Find where the given text appears and provide that cell's center as (x, y) coordinate. 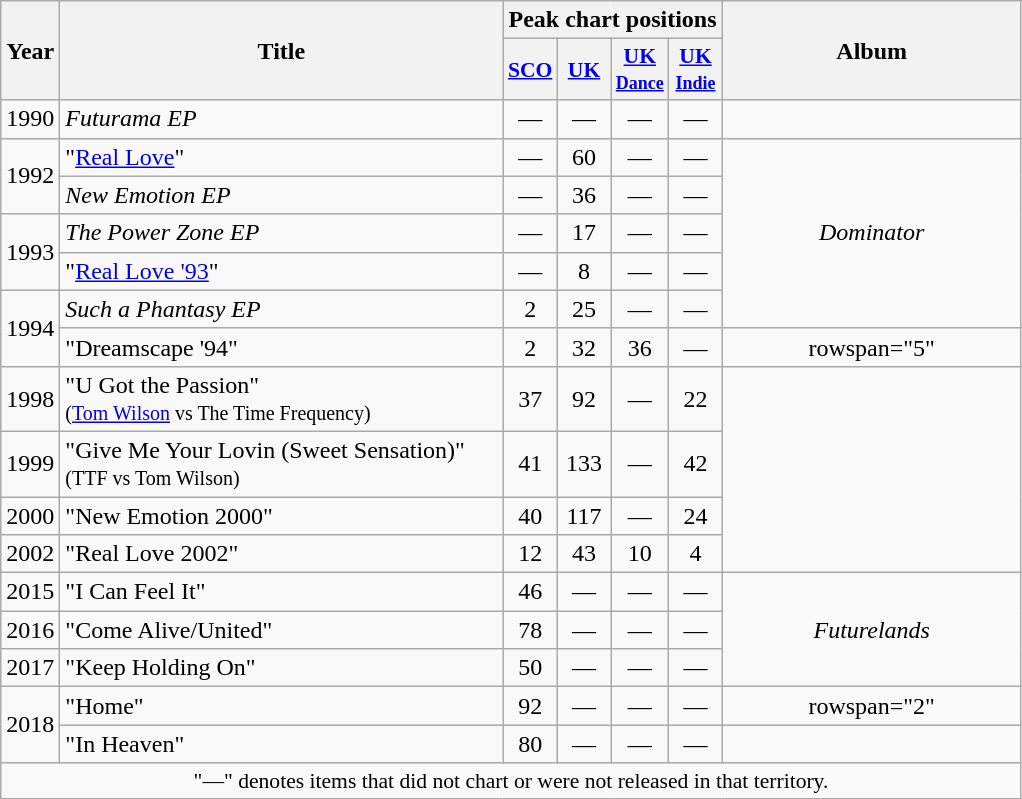
Dominator (872, 233)
"I Can Feel It" (282, 592)
117 (584, 515)
2016 (30, 630)
"Keep Holding On" (282, 668)
New Emotion EP (282, 195)
1990 (30, 119)
8 (584, 271)
22 (696, 398)
rowspan="5" (872, 347)
"Real Love 2002" (282, 554)
60 (584, 157)
Peak chart positions (612, 20)
The Power Zone EP (282, 233)
rowspan="2" (872, 706)
UK (584, 70)
42 (696, 464)
Futurama EP (282, 119)
"New Emotion 2000" (282, 515)
"Come Alive/United" (282, 630)
43 (584, 554)
17 (584, 233)
Album (872, 50)
32 (584, 347)
"Dreamscape '94" (282, 347)
"—" denotes items that did not chart or were not released in that territory. (511, 781)
2017 (30, 668)
40 (530, 515)
"Give Me Your Lovin (Sweet Sensation)"(TTF vs Tom Wilson) (282, 464)
46 (530, 592)
1992 (30, 176)
2002 (30, 554)
37 (530, 398)
80 (530, 744)
Such a Phantasy EP (282, 309)
1999 (30, 464)
"U Got the Passion"(Tom Wilson vs The Time Frequency) (282, 398)
41 (530, 464)
Futurelands (872, 630)
12 (530, 554)
2015 (30, 592)
2000 (30, 515)
"Home" (282, 706)
24 (696, 515)
2018 (30, 725)
UKIndie (696, 70)
Title (282, 50)
UKDance (640, 70)
78 (530, 630)
"In Heaven" (282, 744)
133 (584, 464)
1998 (30, 398)
SCO (530, 70)
1994 (30, 328)
1993 (30, 252)
50 (530, 668)
4 (696, 554)
10 (640, 554)
"Real Love" (282, 157)
25 (584, 309)
Year (30, 50)
"Real Love '93" (282, 271)
